For the text-containing cell, return its midpoint in [X, Y] coordinate format. 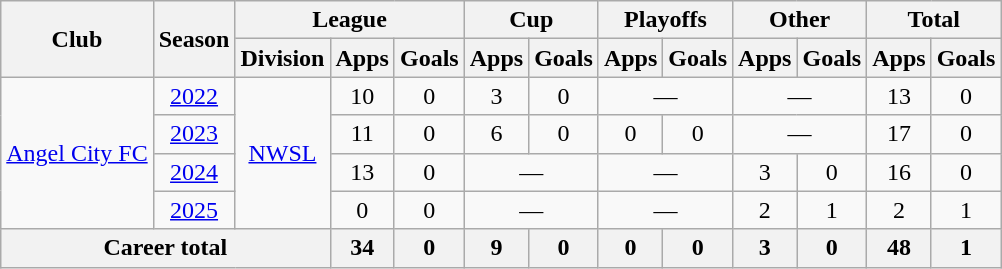
NWSL [282, 153]
2024 [194, 172]
2025 [194, 210]
Playoffs [665, 20]
Club [77, 39]
17 [899, 134]
Other [800, 20]
Division [282, 58]
League [350, 20]
9 [496, 248]
16 [899, 172]
2023 [194, 134]
Season [194, 39]
Total [934, 20]
10 [362, 96]
Cup [531, 20]
2022 [194, 96]
Career total [166, 248]
48 [899, 248]
11 [362, 134]
34 [362, 248]
Angel City FC [77, 153]
6 [496, 134]
